From the cell containing the given text, extract its center point as [x, y] coordinate. 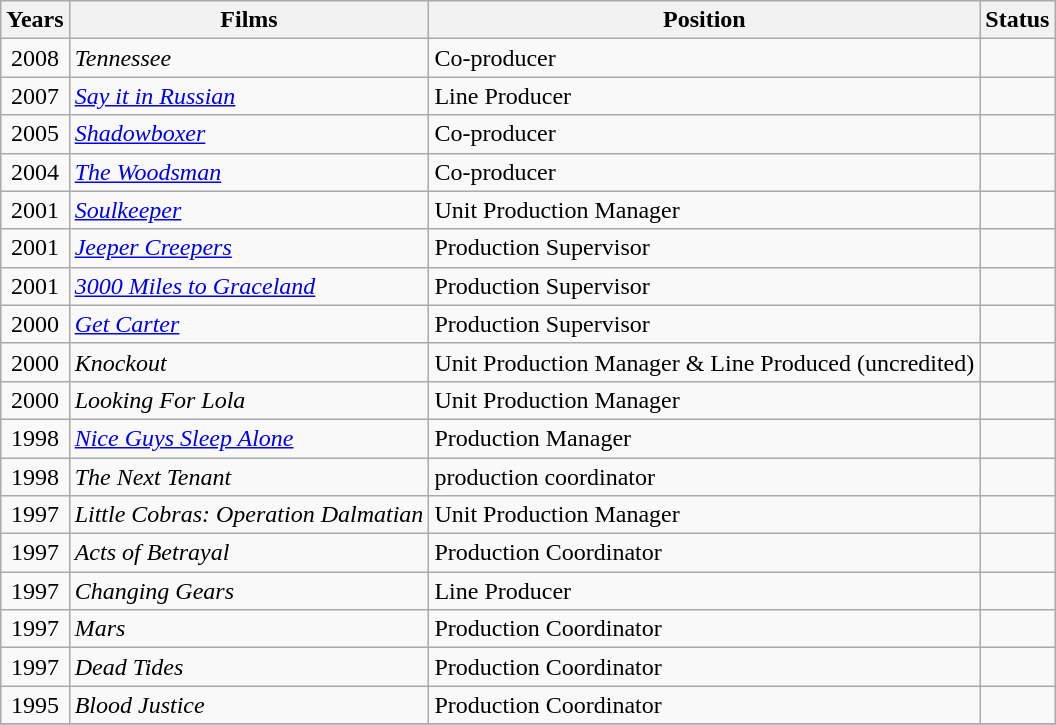
Knockout [249, 362]
Position [704, 20]
Tennessee [249, 58]
Mars [249, 629]
Production Manager [704, 438]
3000 Miles to Graceland [249, 286]
Dead Tides [249, 667]
2008 [35, 58]
The Woodsman [249, 172]
2007 [35, 96]
Acts of Betrayal [249, 553]
Jeeper Creepers [249, 248]
Changing Gears [249, 591]
2004 [35, 172]
Films [249, 20]
Nice Guys Sleep Alone [249, 438]
1995 [35, 705]
Little Cobras: Operation Dalmatian [249, 515]
2005 [35, 134]
Years [35, 20]
Blood Justice [249, 705]
Shadowboxer [249, 134]
Say it in Russian [249, 96]
Get Carter [249, 324]
Soulkeeper [249, 210]
production coordinator [704, 477]
Unit Production Manager & Line Produced (uncredited) [704, 362]
Looking For Lola [249, 400]
Status [1018, 20]
The Next Tenant [249, 477]
